Determine the (X, Y) coordinate at the center of the cell enclosing the given text.  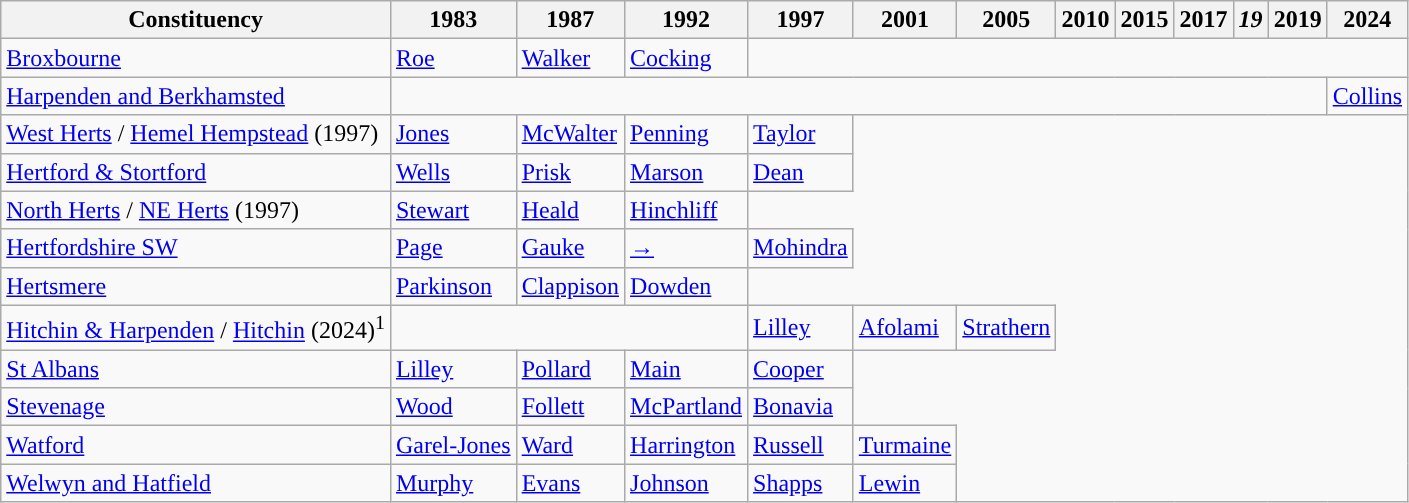
Heald (570, 210)
Garel-Jones (453, 445)
McPartland (686, 407)
→ (686, 248)
2019 (1298, 20)
Hinchliff (686, 210)
Turmaine (905, 445)
Dean (801, 172)
Ward (570, 445)
Cocking (686, 58)
Hertford & Stortford (196, 172)
Hitchin & Harpenden / Hitchin (2024)1 (196, 328)
Johnson (686, 483)
McWalter (570, 134)
1992 (686, 20)
Penning (686, 134)
2001 (905, 20)
2017 (1204, 20)
West Herts / Hemel Hempstead (1997) (196, 134)
Clappison (570, 286)
Shapps (801, 483)
Constituency (196, 20)
Gauke (570, 248)
Harpenden and Berkhamsted (196, 96)
1987 (570, 20)
2005 (1006, 20)
1997 (801, 20)
Marson (686, 172)
Stevenage (196, 407)
19 (1250, 20)
Stewart (453, 210)
Hertfordshire SW (196, 248)
Afolami (905, 328)
St Albans (196, 369)
North Herts / NE Herts (1997) (196, 210)
Page (453, 248)
2010 (1086, 20)
Russell (801, 445)
Dowden (686, 286)
Roe (453, 58)
Walker (570, 58)
Welwyn and Hatfield (196, 483)
Cooper (801, 369)
Follett (570, 407)
Mohindra (801, 248)
Prisk (570, 172)
2024 (1367, 20)
Jones (453, 134)
1983 (453, 20)
Harrington (686, 445)
Evans (570, 483)
Parkinson (453, 286)
Main (686, 369)
2015 (1144, 20)
Watford (196, 445)
Hertsmere (196, 286)
Collins (1367, 96)
Strathern (1006, 328)
Lewin (905, 483)
Taylor (801, 134)
Wood (453, 407)
Wells (453, 172)
Murphy (453, 483)
Pollard (570, 369)
Bonavia (801, 407)
Broxbourne (196, 58)
